Scan for the cell matching the given text and deliver its [X, Y] coordinate at center. 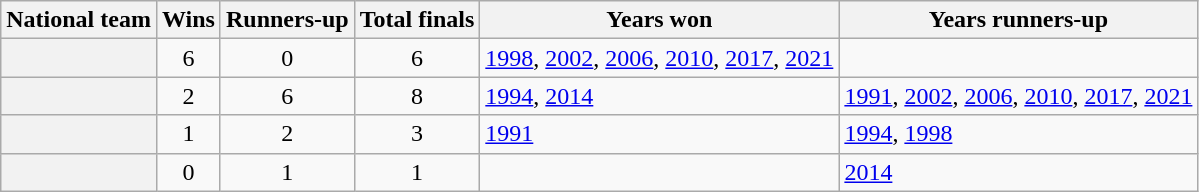
1998, 2002, 2006, 2010, 2017, 2021 [660, 58]
Wins [188, 20]
Total finals [417, 20]
3 [417, 134]
1994, 2014 [660, 96]
1994, 1998 [1018, 134]
2014 [1018, 172]
Years runners-up [1018, 20]
National team [79, 20]
Runners-up [287, 20]
1991, 2002, 2006, 2010, 2017, 2021 [1018, 96]
Years won [660, 20]
1991 [660, 134]
8 [417, 96]
